Provide the [x, y] coordinate of the cell's center where the given text is located.  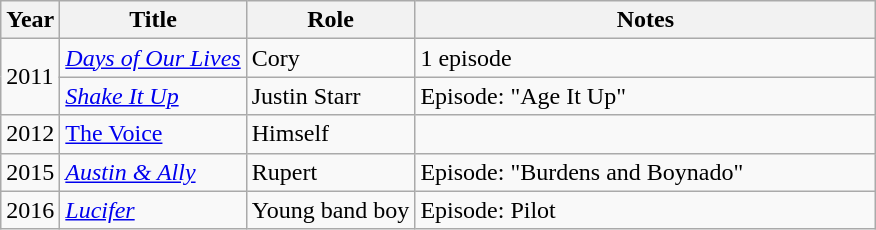
The Voice [153, 134]
Days of Our Lives [153, 58]
2012 [30, 134]
2015 [30, 172]
Episode: "Age It Up" [646, 96]
Justin Starr [330, 96]
Himself [330, 134]
Young band boy [330, 210]
2016 [30, 210]
Title [153, 20]
Austin & Ally [153, 172]
Episode: "Burdens and Boynado" [646, 172]
1 episode [646, 58]
Year [30, 20]
Cory [330, 58]
Rupert [330, 172]
Lucifer [153, 210]
Notes [646, 20]
2011 [30, 77]
Episode: Pilot [646, 210]
Shake It Up [153, 96]
Role [330, 20]
